For the text-containing cell, return its midpoint in (X, Y) coordinate format. 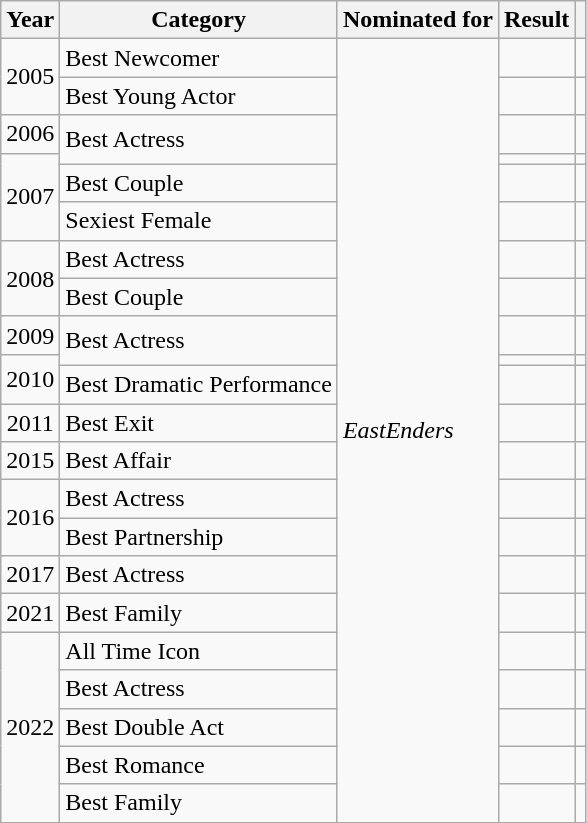
Sexiest Female (199, 221)
2007 (30, 196)
2015 (30, 461)
2022 (30, 727)
2016 (30, 518)
Year (30, 20)
EastEnders (418, 430)
2006 (30, 134)
Nominated for (418, 20)
2021 (30, 613)
2009 (30, 335)
2011 (30, 423)
Best Young Actor (199, 96)
2010 (30, 378)
Best Romance (199, 765)
2005 (30, 77)
Category (199, 20)
Best Newcomer (199, 58)
All Time Icon (199, 651)
Result (536, 20)
Best Double Act (199, 727)
2008 (30, 278)
Best Dramatic Performance (199, 384)
Best Affair (199, 461)
Best Exit (199, 423)
Best Partnership (199, 537)
2017 (30, 575)
